Extract the (X, Y) coordinate from the center of the cell holding the provided text.  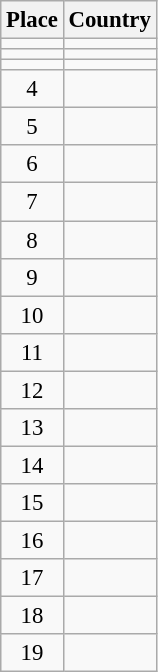
19 (32, 653)
4 (32, 89)
17 (32, 578)
Place (32, 20)
16 (32, 540)
5 (32, 127)
12 (32, 390)
10 (32, 315)
15 (32, 503)
7 (32, 202)
13 (32, 428)
14 (32, 465)
9 (32, 277)
8 (32, 240)
Country (110, 20)
18 (32, 616)
6 (32, 165)
11 (32, 352)
